Search for the cell housing the specified text and yield its (X, Y) center coordinate. 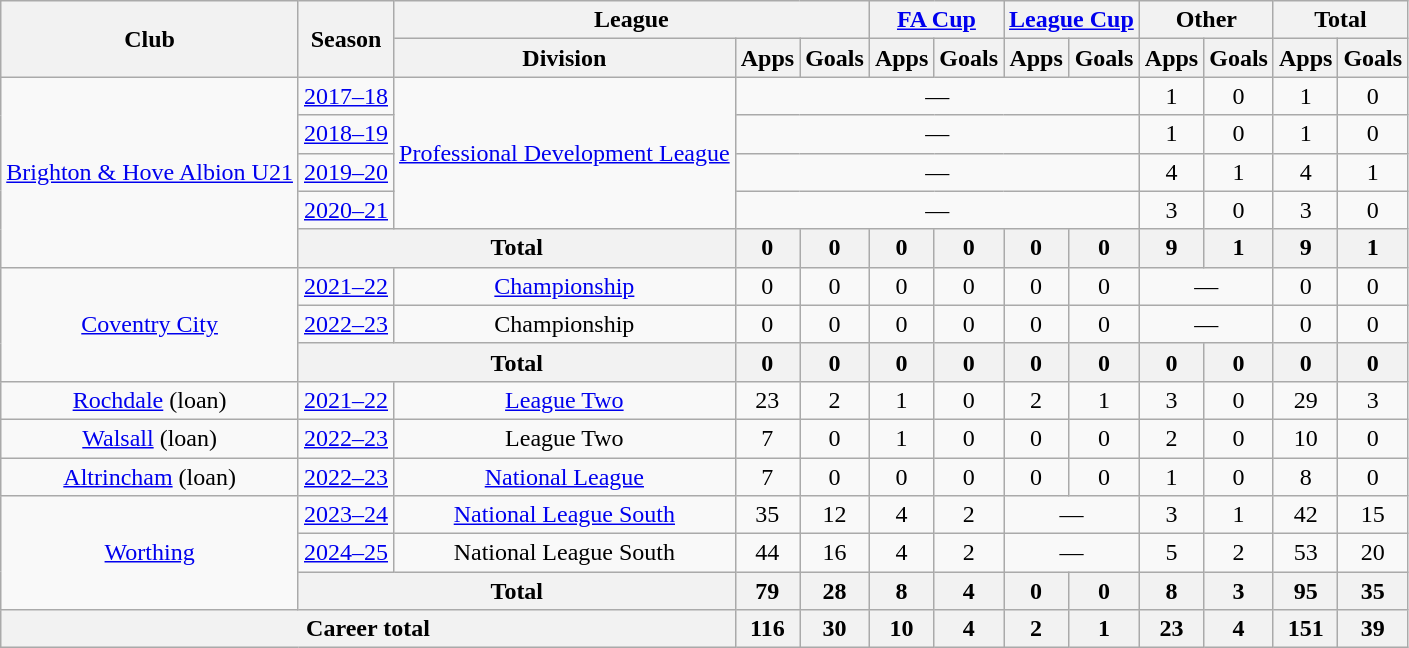
Walsall (loan) (150, 438)
79 (767, 591)
116 (767, 629)
Club (150, 39)
2017–18 (346, 96)
League Cup (1072, 20)
44 (767, 553)
Professional Development League (565, 153)
2024–25 (346, 553)
28 (835, 591)
2019–20 (346, 172)
12 (835, 515)
15 (1373, 515)
39 (1373, 629)
Division (565, 58)
29 (1305, 400)
National League (565, 477)
20 (1373, 553)
95 (1305, 591)
2020–21 (346, 210)
League (632, 20)
42 (1305, 515)
2023–24 (346, 515)
16 (835, 553)
53 (1305, 553)
5 (1171, 553)
30 (835, 629)
151 (1305, 629)
FA Cup (936, 20)
Season (346, 39)
Career total (368, 629)
Brighton & Hove Albion U21 (150, 172)
Altrincham (loan) (150, 477)
Worthing (150, 553)
2018–19 (346, 134)
Other (1206, 20)
Coventry City (150, 324)
Rochdale (loan) (150, 400)
